Output the (X, Y) coordinate of the center of the cell containing the given text.  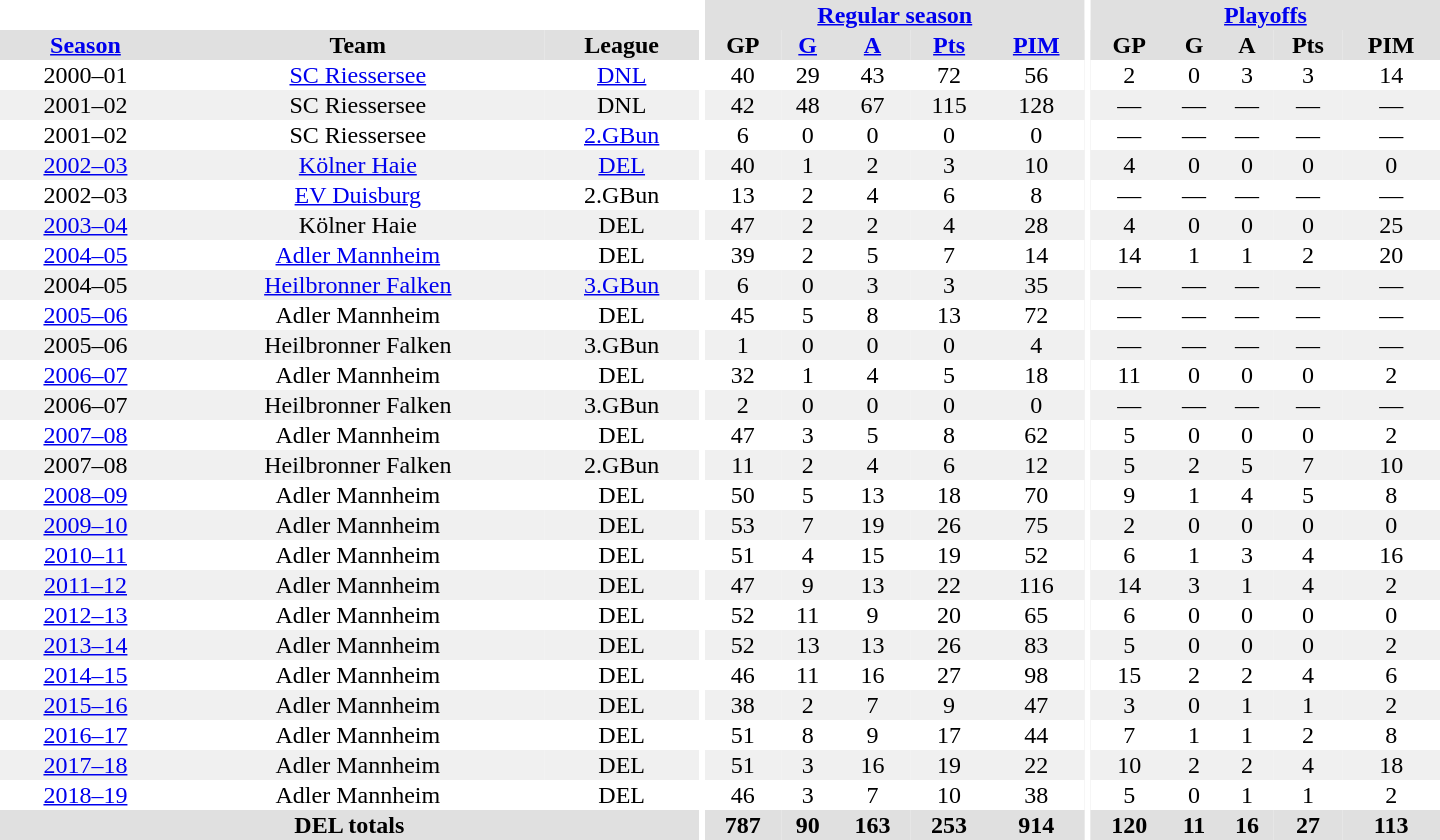
914 (1036, 825)
116 (1036, 585)
32 (744, 375)
787 (744, 825)
2008–09 (86, 495)
35 (1036, 285)
45 (744, 315)
Season (86, 45)
62 (1036, 435)
42 (744, 105)
EV Duisburg (358, 195)
98 (1036, 675)
128 (1036, 105)
70 (1036, 495)
25 (1391, 225)
253 (950, 825)
2015–16 (86, 705)
65 (1036, 615)
115 (950, 105)
56 (1036, 75)
2010–11 (86, 555)
83 (1036, 645)
Regular season (895, 15)
48 (808, 105)
2009–10 (86, 525)
75 (1036, 525)
2011–12 (86, 585)
2014–15 (86, 675)
44 (1036, 735)
League (622, 45)
29 (808, 75)
39 (744, 255)
17 (950, 735)
Playoffs (1266, 15)
2013–14 (86, 645)
67 (872, 105)
2018–19 (86, 795)
163 (872, 825)
2000–01 (86, 75)
90 (808, 825)
28 (1036, 225)
53 (744, 525)
2003–04 (86, 225)
120 (1130, 825)
2017–18 (86, 765)
DEL totals (350, 825)
12 (1036, 465)
113 (1391, 825)
2012–13 (86, 615)
43 (872, 75)
2016–17 (86, 735)
50 (744, 495)
Team (358, 45)
